From the cell containing the given text, extract its center point as [X, Y] coordinate. 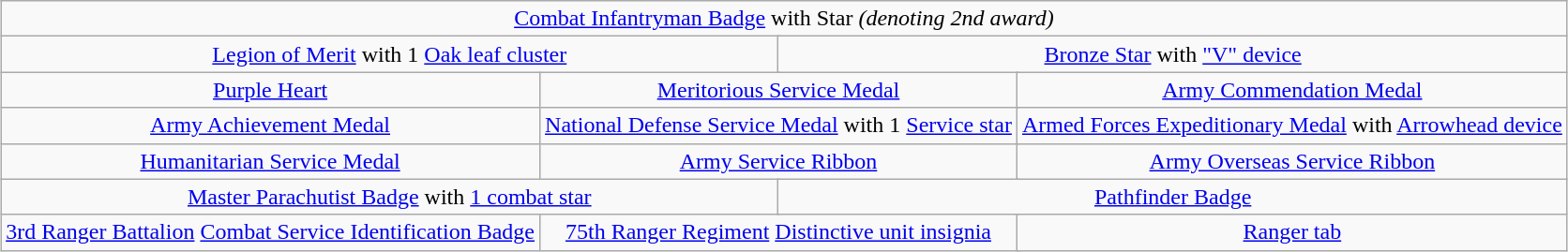
Army Service Ribbon [778, 161]
Combat Infantryman Badge with Star (denoting 2nd award) [784, 19]
Legion of Merit with 1 Oak leaf cluster [390, 54]
Purple Heart [270, 90]
3rd Ranger Battalion Combat Service Identification Badge [270, 232]
Ranger tab [1292, 232]
Army Commendation Medal [1292, 90]
Army Achievement Medal [270, 126]
Humanitarian Service Medal [270, 161]
Pathfinder Badge [1172, 197]
75th Ranger Regiment Distinctive unit insignia [778, 232]
Bronze Star with "V" device [1172, 54]
Army Overseas Service Ribbon [1292, 161]
Meritorious Service Medal [778, 90]
National Defense Service Medal with 1 Service star [778, 126]
Armed Forces Expeditionary Medal with Arrowhead device [1292, 126]
Master Parachutist Badge with 1 combat star [390, 197]
